Pinpoint the cell where the given text exists, returning its (x, y) midpoint coordinate. 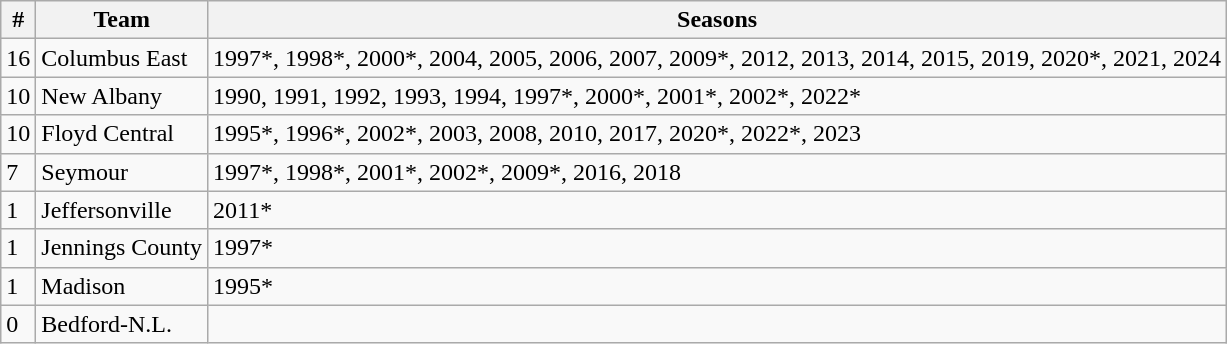
Floyd Central (122, 134)
1997*, 1998*, 2000*, 2004, 2005, 2006, 2007, 2009*, 2012, 2013, 2014, 2015, 2019, 2020*, 2021, 2024 (718, 58)
7 (18, 172)
0 (18, 324)
Jeffersonville (122, 210)
New Albany (122, 96)
Columbus East (122, 58)
# (18, 20)
2011* (718, 210)
1995* (718, 286)
1995*, 1996*, 2002*, 2003, 2008, 2010, 2017, 2020*, 2022*, 2023 (718, 134)
Seymour (122, 172)
Seasons (718, 20)
Madison (122, 286)
Team (122, 20)
1997* (718, 248)
1990, 1991, 1992, 1993, 1994, 1997*, 2000*, 2001*, 2002*, 2022* (718, 96)
Bedford-N.L. (122, 324)
Jennings County (122, 248)
1997*, 1998*, 2001*, 2002*, 2009*, 2016, 2018 (718, 172)
16 (18, 58)
